From the cell containing the given text, extract its center point as [X, Y] coordinate. 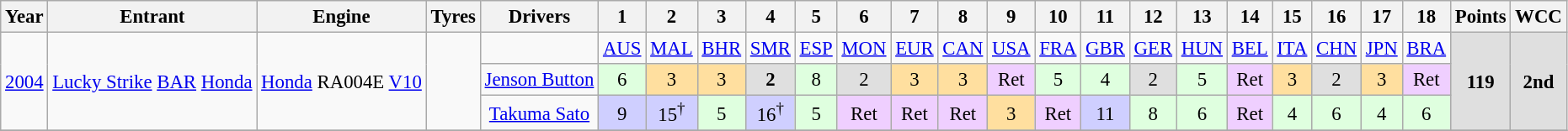
SMR [770, 49]
2004 [24, 82]
BEL [1250, 49]
Jenson Button [539, 80]
16† [770, 113]
BHR [721, 49]
USA [1011, 49]
FRA [1058, 49]
Honda RA004E V10 [342, 82]
10 [1058, 17]
16 [1337, 17]
Lucky Strike BAR Honda [152, 82]
Takuma Sato [539, 113]
BRA [1427, 49]
17 [1381, 17]
Engine [342, 17]
7 [915, 17]
ITA [1292, 49]
CAN [963, 49]
Entrant [152, 17]
Year [24, 17]
12 [1153, 17]
13 [1202, 17]
2nd [1539, 82]
18 [1427, 17]
Tyres [453, 17]
EUR [915, 49]
JPN [1381, 49]
Drivers [539, 17]
14 [1250, 17]
HUN [1202, 49]
WCC [1539, 17]
GBR [1105, 49]
15† [672, 113]
CHN [1337, 49]
GER [1153, 49]
119 [1480, 82]
ESP [816, 49]
15 [1292, 17]
1 [622, 17]
AUS [622, 49]
MAL [672, 49]
Points [1480, 17]
MON [864, 49]
